Identify which cell holds the provided text, then report its [x, y] central coordinate. 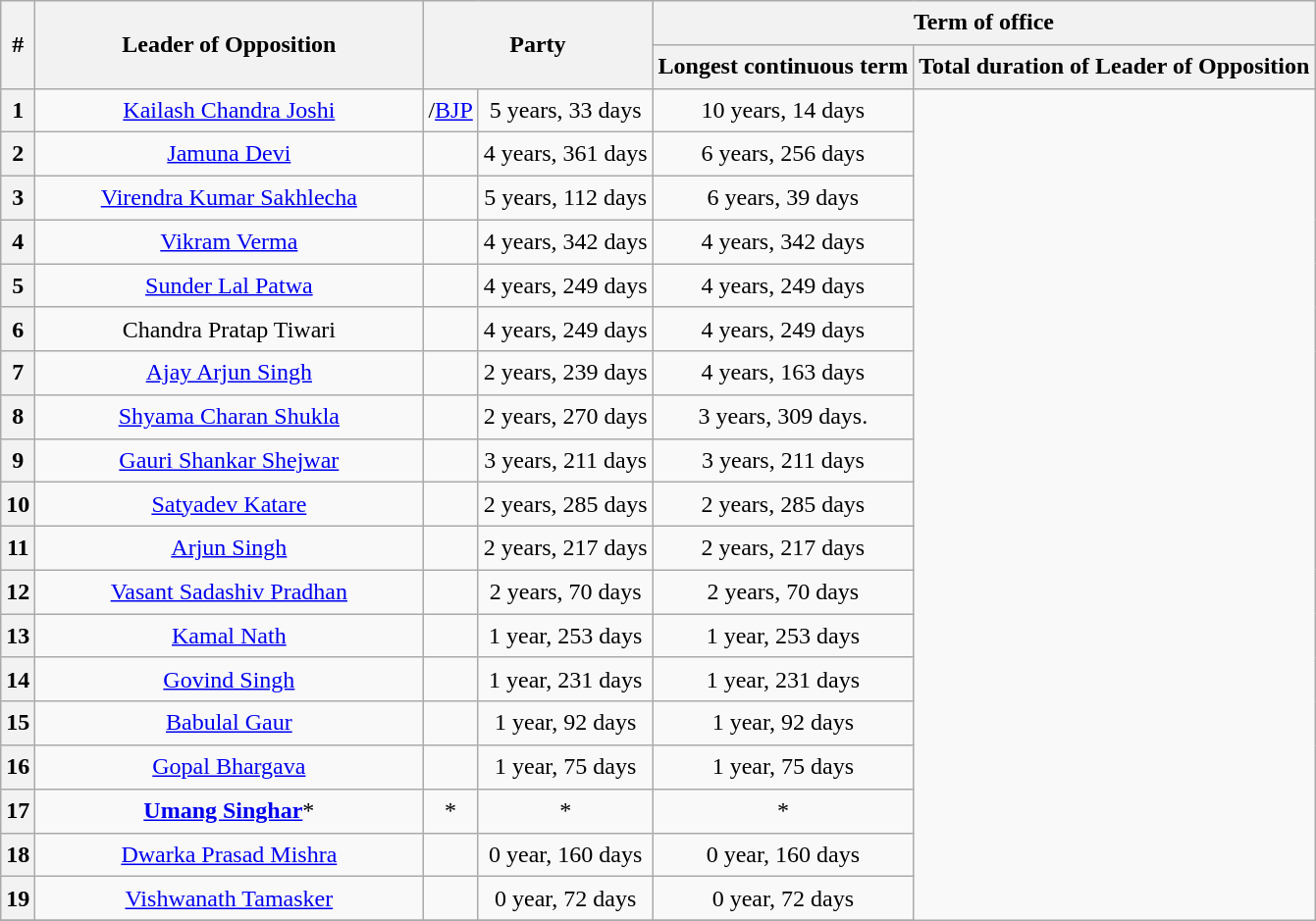
Kailash Chandra Joshi [230, 110]
10 years, 14 days [783, 110]
6 years, 39 days [783, 198]
3 [18, 198]
6 [18, 330]
6 years, 256 days [783, 155]
Virendra Kumar Sakhlecha [230, 198]
4 [18, 241]
Party [538, 45]
Vikram Verma [230, 241]
Umang Singhar* [230, 810]
3 years, 309 days. [783, 418]
2 [18, 155]
15 [18, 724]
9 [18, 461]
5 [18, 286]
16 [18, 767]
Jamuna Devi [230, 155]
Kamal Nath [230, 636]
19 [18, 898]
8 [18, 418]
7 [18, 373]
Sunder Lal Patwa [230, 286]
Gauri Shankar Shejwar [230, 461]
4 years, 361 days [565, 155]
Shyama Charan Shukla [230, 418]
Babulal Gaur [230, 724]
Satyadev Katare [230, 504]
14 [18, 679]
11 [18, 549]
Term of office [983, 24]
Vishwanath Tamasker [230, 898]
Longest continuous term [783, 67]
Total duration of Leader of Opposition [1115, 67]
17 [18, 810]
2 years, 270 days [565, 418]
Ajay Arjun Singh [230, 373]
Chandra Pratap Tiwari [230, 330]
Vasant Sadashiv Pradhan [230, 592]
4 years, 163 days [783, 373]
12 [18, 592]
1 [18, 110]
/BJP [450, 110]
18 [18, 855]
Arjun Singh [230, 549]
10 [18, 504]
Dwarka Prasad Mishra [230, 855]
13 [18, 636]
# [18, 45]
Gopal Bhargava [230, 767]
Leader of Opposition [230, 45]
5 years, 33 days [565, 110]
2 years, 239 days [565, 373]
Govind Singh [230, 679]
5 years, 112 days [565, 198]
